For the text-containing cell, return its midpoint in [x, y] coordinate format. 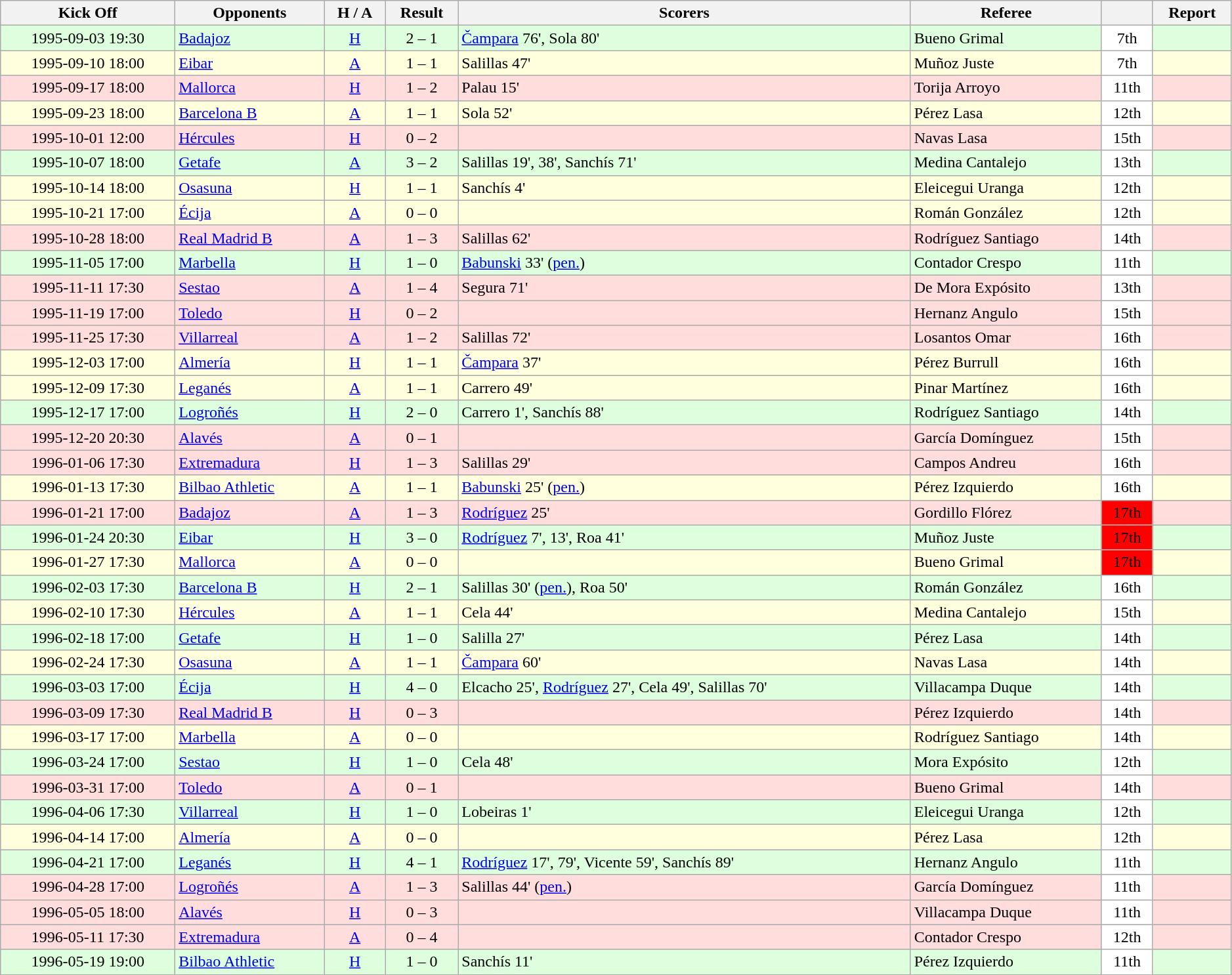
1996-03-17 17:00 [88, 737]
Salillas 47' [684, 63]
Pérez Burrull [1006, 363]
1995-11-19 17:00 [88, 313]
1995-10-01 12:00 [88, 138]
1996-04-06 17:30 [88, 812]
1996-01-06 17:30 [88, 463]
Torija Arroyo [1006, 88]
Lobeiras 1' [684, 812]
1996-02-03 17:30 [88, 587]
Babunski 25' (pen.) [684, 487]
Salillas 62' [684, 238]
1995-10-21 17:00 [88, 213]
1995-12-17 17:00 [88, 413]
3 – 0 [421, 537]
Report [1192, 13]
1996-01-21 17:00 [88, 512]
Gordillo Flórez [1006, 512]
Mora Expósito [1006, 762]
Salillas 29' [684, 463]
1996-05-11 17:30 [88, 937]
1996-02-24 17:30 [88, 662]
Čampara 76', Sola 80' [684, 38]
Opponents [249, 13]
0 – 4 [421, 937]
Pinar Martínez [1006, 388]
Cela 48' [684, 762]
Rodríguez 17', 79', Vicente 59', Sanchís 89' [684, 862]
1995-12-03 17:00 [88, 363]
Scorers [684, 13]
1995-11-11 17:30 [88, 287]
Salillas 72' [684, 338]
1996-03-03 17:00 [88, 687]
1995-09-23 18:00 [88, 113]
Sola 52' [684, 113]
1995-12-09 17:30 [88, 388]
1 – 4 [421, 287]
4 – 0 [421, 687]
Elcacho 25', Rodríguez 27', Cela 49', Salillas 70' [684, 687]
Babunski 33' (pen.) [684, 262]
1996-01-24 20:30 [88, 537]
Rodríguez 7', 13', Roa 41' [684, 537]
Campos Andreu [1006, 463]
1996-02-18 17:00 [88, 637]
Sanchís 4' [684, 188]
1995-10-28 18:00 [88, 238]
Losantos Omar [1006, 338]
H / A [354, 13]
2 – 0 [421, 413]
Sanchís 11' [684, 962]
1995-12-20 20:30 [88, 438]
1996-04-14 17:00 [88, 837]
Salillas 30' (pen.), Roa 50' [684, 587]
1996-01-27 17:30 [88, 562]
De Mora Expósito [1006, 287]
Čampara 37' [684, 363]
1996-03-24 17:00 [88, 762]
Palau 15' [684, 88]
1996-01-13 17:30 [88, 487]
Rodríguez 25' [684, 512]
1995-11-05 17:00 [88, 262]
1995-10-14 18:00 [88, 188]
Čampara 60' [684, 662]
4 – 1 [421, 862]
1995-10-07 18:00 [88, 163]
1995-11-25 17:30 [88, 338]
1996-04-28 17:00 [88, 887]
1996-03-09 17:30 [88, 712]
Segura 71' [684, 287]
Kick Off [88, 13]
Salillas 44' (pen.) [684, 887]
Salilla 27' [684, 637]
Salillas 19', 38', Sanchís 71' [684, 163]
Carrero 1', Sanchís 88' [684, 413]
1995-09-17 18:00 [88, 88]
1996-03-31 17:00 [88, 787]
1996-05-05 18:00 [88, 912]
Result [421, 13]
3 – 2 [421, 163]
1996-02-10 17:30 [88, 612]
Referee [1006, 13]
Carrero 49' [684, 388]
1995-09-03 19:30 [88, 38]
1996-04-21 17:00 [88, 862]
1996-05-19 19:00 [88, 962]
1995-09-10 18:00 [88, 63]
Cela 44' [684, 612]
